Determine the (x, y) coordinate at the center of the cell enclosing the given text.  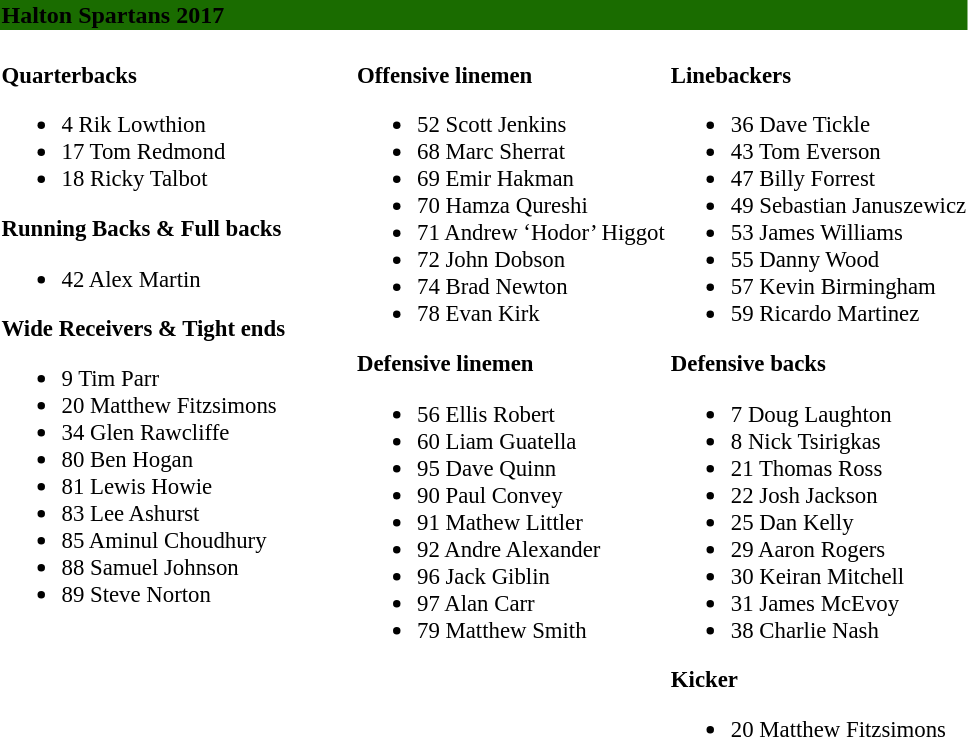
Halton Spartans 2017 (484, 15)
